Identify which cell holds the provided text, then report its (x, y) central coordinate. 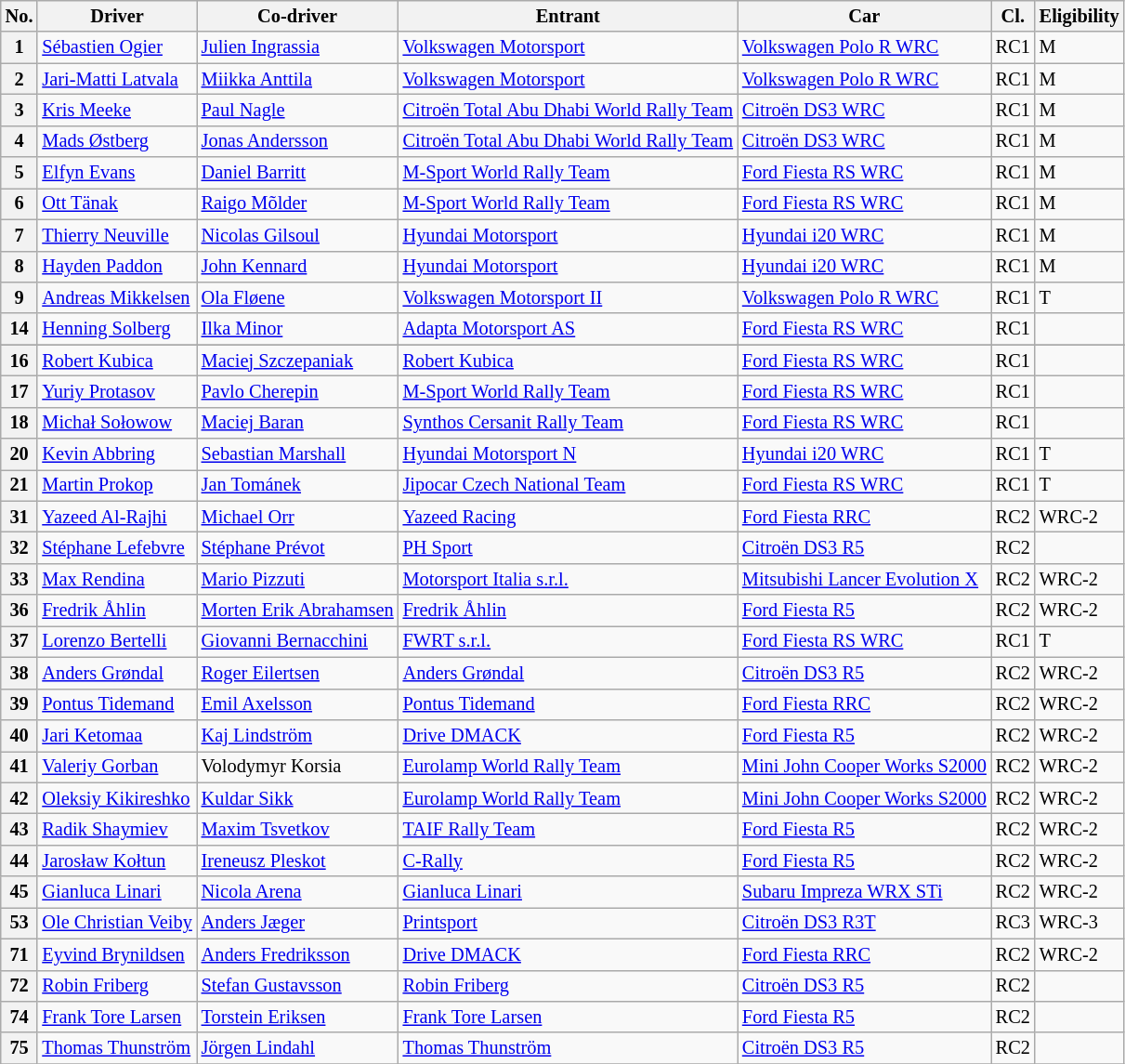
20 (20, 454)
42 (20, 798)
Julien Ingrassia (297, 47)
71 (20, 954)
Morten Erik Abrahamsen (297, 611)
Oleksiy Kikireshko (117, 798)
Mario Pizzuti (297, 579)
Kaj Lindström (297, 735)
Volkswagen Motorsport II (569, 297)
PH Sport (569, 547)
Anders Jæger (297, 923)
Jarosław Kołtun (117, 860)
Michał Sołowow (117, 423)
5 (20, 173)
Synthos Cersanit Rally Team (569, 423)
Nicolas Gilsoul (297, 235)
17 (20, 391)
Yuriy Protasov (117, 391)
36 (20, 611)
Anders Fredriksson (297, 954)
Jari Ketomaa (117, 735)
Valeriy Gorban (117, 767)
21 (20, 485)
RC3 (1013, 923)
Martin Prokop (117, 485)
Yazeed Al-Rajhi (117, 517)
Emil Axelsson (297, 704)
1 (20, 47)
4 (20, 141)
Car (864, 16)
Stéphane Lefebvre (117, 547)
Cl. (1013, 16)
Kuldar Sikk (297, 798)
2 (20, 79)
Driver (117, 16)
Subaru Impreza WRX STi (864, 892)
39 (20, 704)
Sébastien Ogier (117, 47)
18 (20, 423)
Andreas Mikkelsen (117, 297)
Pavlo Cherepin (297, 391)
Raigo Mõlder (297, 204)
Kevin Abbring (117, 454)
Miikka Anttila (297, 79)
3 (20, 110)
75 (20, 1048)
Motorsport Italia s.r.l. (569, 579)
C-Rally (569, 860)
Michael Orr (297, 517)
Daniel Barritt (297, 173)
Lorenzo Bertelli (117, 641)
Ola Fløene (297, 297)
Mitsubishi Lancer Evolution X (864, 579)
Co-driver (297, 16)
53 (20, 923)
72 (20, 986)
74 (20, 1017)
40 (20, 735)
WRC-3 (1079, 923)
Citroën DS3 R3T (864, 923)
37 (20, 641)
16 (20, 361)
Jonas Andersson (297, 141)
45 (20, 892)
31 (20, 517)
Adapta Motorsport AS (569, 329)
Henning Solberg (117, 329)
No. (20, 16)
44 (20, 860)
41 (20, 767)
Maciej Baran (297, 423)
Ott Tänak (117, 204)
Maciej Szczepaniak (297, 361)
Roger Eilertsen (297, 673)
Jan Tománek (297, 485)
Ilka Minor (297, 329)
14 (20, 329)
43 (20, 829)
38 (20, 673)
Kris Meeke (117, 110)
Maxim Tsvetkov (297, 829)
Eligibility (1079, 16)
Stéphane Prévot (297, 547)
Jari-Matti Latvala (117, 79)
33 (20, 579)
Elfyn Evans (117, 173)
Nicola Arena (297, 892)
Entrant (569, 16)
32 (20, 547)
Paul Nagle (297, 110)
Jörgen Lindahl (297, 1048)
Max Rendina (117, 579)
Hyundai Motorsport N (569, 454)
Radik Shaymiev (117, 829)
Eyvind Brynildsen (117, 954)
FWRT s.r.l. (569, 641)
Ole Christian Veiby (117, 923)
Mads Østberg (117, 141)
Giovanni Bernacchini (297, 641)
8 (20, 267)
Thierry Neuville (117, 235)
7 (20, 235)
TAIF Rally Team (569, 829)
Volodymyr Korsia (297, 767)
9 (20, 297)
Torstein Eriksen (297, 1017)
Hayden Paddon (117, 267)
Sebastian Marshall (297, 454)
Ireneusz Pleskot (297, 860)
John Kennard (297, 267)
Jipocar Czech National Team (569, 485)
Printsport (569, 923)
6 (20, 204)
Stefan Gustavsson (297, 986)
Yazeed Racing (569, 517)
